From the cell containing the given text, extract its center point as (x, y) coordinate. 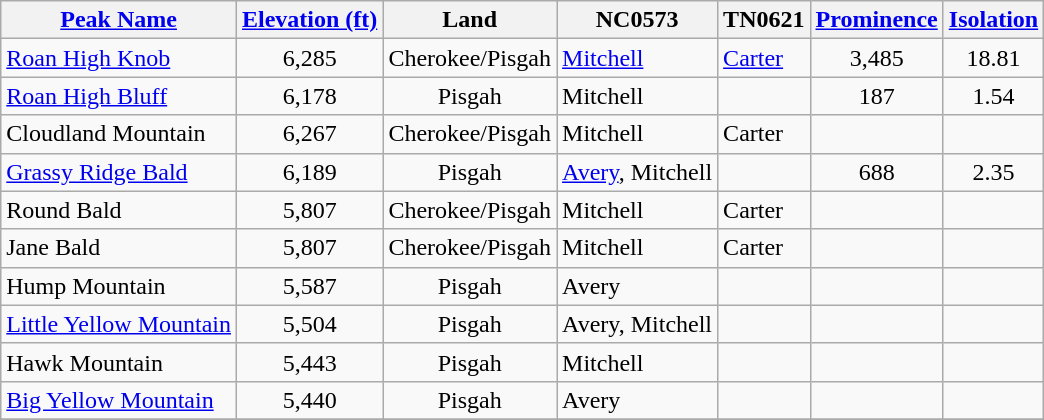
Little Yellow Mountain (119, 324)
Grassy Ridge Bald (119, 172)
5,440 (309, 400)
Elevation (ft) (309, 20)
NC0573 (638, 20)
6,178 (309, 96)
3,485 (876, 58)
Roan High Bluff (119, 96)
6,267 (309, 134)
Roan High Knob (119, 58)
TN0621 (764, 20)
Prominence (876, 20)
Land (470, 20)
Isolation (993, 20)
Round Bald (119, 210)
18.81 (993, 58)
Hump Mountain (119, 286)
Cloudland Mountain (119, 134)
688 (876, 172)
Big Yellow Mountain (119, 400)
Jane Bald (119, 248)
187 (876, 96)
6,189 (309, 172)
2.35 (993, 172)
5,443 (309, 362)
5,587 (309, 286)
Hawk Mountain (119, 362)
1.54 (993, 96)
6,285 (309, 58)
5,504 (309, 324)
Peak Name (119, 20)
